Extract the (x, y) coordinate from the center of the cell holding the provided text.  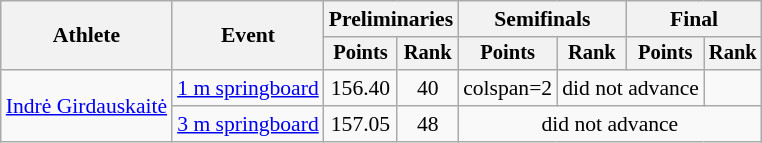
Semifinals (542, 19)
Indrė Girdauskaitė (86, 106)
157.05 (361, 124)
Athlete (86, 36)
Preliminaries (391, 19)
48 (428, 124)
Event (248, 36)
40 (428, 88)
Final (694, 19)
156.40 (361, 88)
colspan=2 (508, 88)
3 m springboard (248, 124)
1 m springboard (248, 88)
